Provide the [X, Y] coordinate of the cell's center where the given text is located.  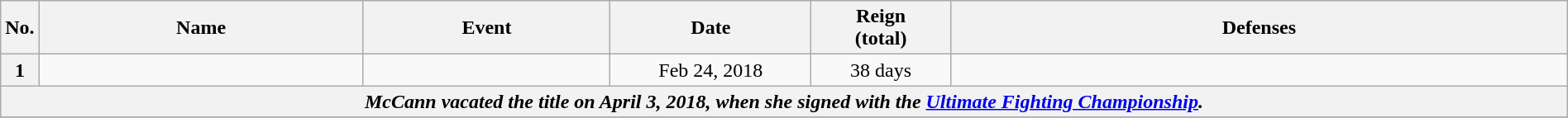
Feb 24, 2018 [711, 70]
1 [20, 70]
No. [20, 28]
Name [201, 28]
Defenses [1259, 28]
McCann vacated the title on April 3, 2018, when she signed with the Ultimate Fighting Championship. [784, 101]
38 days [882, 70]
Reign(total) [882, 28]
Event [486, 28]
Date [711, 28]
